Provide the [x, y] coordinate of the cell's center where the given text is located.  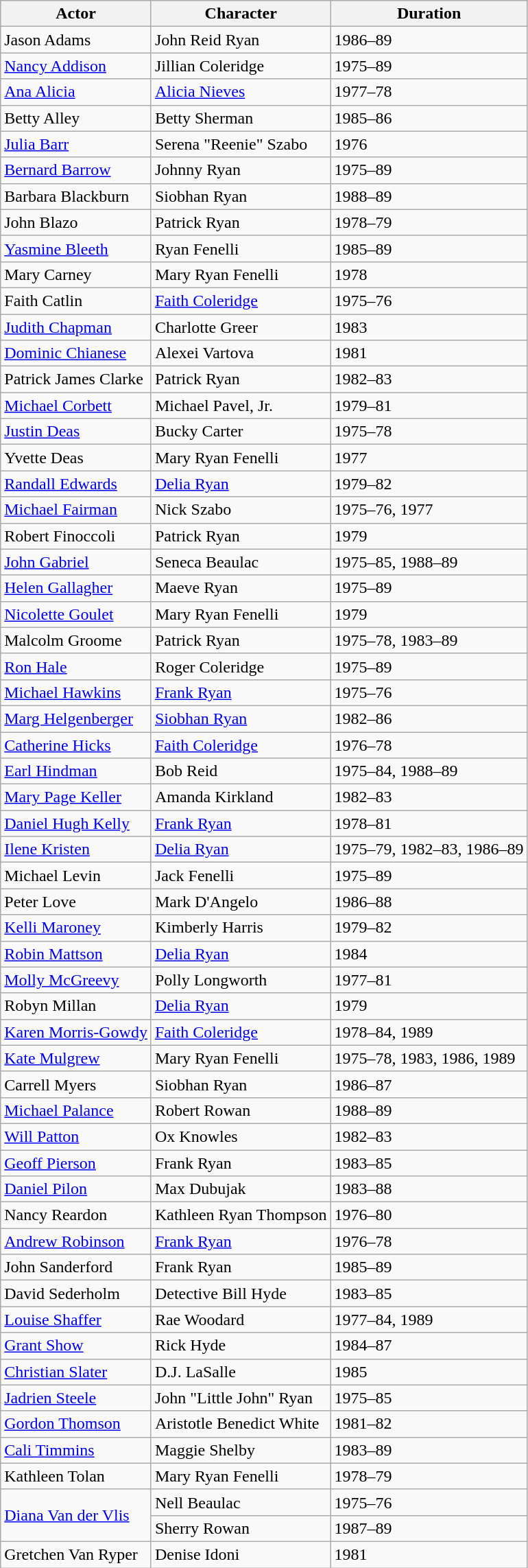
1978–84, 1989 [429, 1032]
1977–81 [429, 980]
1975–85 [429, 1398]
Bucky Carter [241, 432]
1975–76, 1977 [429, 510]
Barbara Blackburn [76, 196]
Ilene Kristen [76, 850]
Bob Reid [241, 771]
Betty Sherman [241, 118]
1982–86 [429, 718]
Will Patton [76, 1136]
David Sederholm [76, 1294]
Kate Mulgrew [76, 1058]
1975–79, 1982–83, 1986–89 [429, 850]
1976 [429, 144]
Jason Adams [76, 40]
Faith Catlin [76, 301]
D.J. LaSalle [241, 1372]
Michael Levin [76, 876]
Nancy Reardon [76, 1215]
Nell Beaulac [241, 1502]
Dominic Chianese [76, 353]
Robert Rowan [241, 1110]
Kathleen Ryan Thompson [241, 1215]
John Sanderford [76, 1267]
Peter Love [76, 902]
Kimberly Harris [241, 928]
Roger Coleridge [241, 666]
Yasmine Bleeth [76, 248]
1977 [429, 458]
Michael Hawkins [76, 692]
Judith Chapman [76, 327]
John Blazo [76, 222]
Malcolm Groome [76, 640]
Christian Slater [76, 1372]
1975–84, 1988–89 [429, 771]
Michael Palance [76, 1110]
Betty Alley [76, 118]
Rae Woodard [241, 1320]
Robin Mattson [76, 954]
1984–87 [429, 1346]
Robyn Millan [76, 1006]
1985 [429, 1372]
1983–88 [429, 1189]
1977–78 [429, 92]
Earl Hindman [76, 771]
Kathleen Tolan [76, 1476]
1983 [429, 327]
1987–89 [429, 1528]
Alexei Vartova [241, 353]
Nick Szabo [241, 510]
Denise Idoni [241, 1554]
1986–88 [429, 902]
Bernard Barrow [76, 170]
Ox Knowles [241, 1136]
Nicolette Goulet [76, 614]
Seneca Beaulac [241, 562]
Catherine Hicks [76, 745]
Character [241, 14]
Jadrien Steele [76, 1398]
Charlotte Greer [241, 327]
1975–85, 1988–89 [429, 562]
Maggie Shelby [241, 1450]
Helen Gallagher [76, 588]
1981–82 [429, 1424]
Max Dubujak [241, 1189]
Justin Deas [76, 432]
Jillian Coleridge [241, 66]
Duration [429, 14]
1977–84, 1989 [429, 1320]
1976–80 [429, 1215]
Gretchen Van Ryper [76, 1554]
John "Little John" Ryan [241, 1398]
1978 [429, 274]
Mary Carney [76, 274]
Michael Corbett [76, 406]
Jack Fenelli [241, 876]
Karen Morris-Gowdy [76, 1032]
Ana Alicia [76, 92]
Daniel Pilon [76, 1189]
1975–78 [429, 432]
Geoff Pierson [76, 1163]
Grant Show [76, 1346]
Nancy Addison [76, 66]
Marg Helgenberger [76, 718]
Johnny Ryan [241, 170]
Serena "Reenie" Szabo [241, 144]
Ryan Fenelli [241, 248]
Gordon Thomson [76, 1424]
1985–86 [429, 118]
1983–89 [429, 1450]
John Reid Ryan [241, 40]
Kelli Maroney [76, 928]
1986–87 [429, 1084]
Michael Pavel, Jr. [241, 406]
Actor [76, 14]
Sherry Rowan [241, 1528]
1975–78, 1983, 1986, 1989 [429, 1058]
Aristotle Benedict White [241, 1424]
Yvette Deas [76, 458]
1979–81 [429, 406]
Carrell Myers [76, 1084]
Patrick James Clarke [76, 379]
Randall Edwards [76, 484]
Daniel Hugh Kelly [76, 823]
Ron Hale [76, 666]
Molly McGreevy [76, 980]
Michael Fairman [76, 510]
Alicia Nieves [241, 92]
Julia Barr [76, 144]
John Gabriel [76, 562]
1984 [429, 954]
Polly Longworth [241, 980]
Andrew Robinson [76, 1241]
Amanda Kirkland [241, 797]
Robert Finoccoli [76, 536]
Maeve Ryan [241, 588]
1986–89 [429, 40]
Detective Bill Hyde [241, 1294]
1975–78, 1983–89 [429, 640]
Louise Shaffer [76, 1320]
1978–81 [429, 823]
Mary Page Keller [76, 797]
Cali Timmins [76, 1450]
Rick Hyde [241, 1346]
Diana Van der Vlis [76, 1515]
Mark D'Angelo [241, 902]
